Locate the cell with the specified text and output its [X, Y] center coordinate. 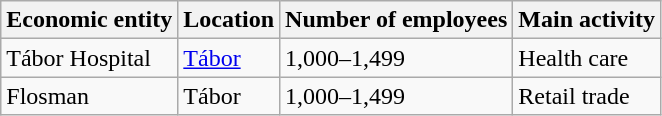
Main activity [587, 20]
Tábor Hospital [90, 58]
Location [229, 20]
Flosman [90, 96]
Number of employees [396, 20]
Economic entity [90, 20]
Retail trade [587, 96]
Health care [587, 58]
